Return the (x, y) coordinate for the center point of the cell that contains the specified text.  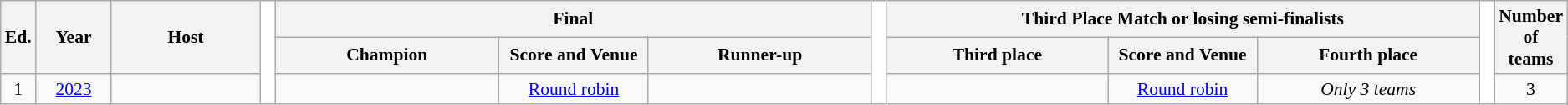
Year (74, 37)
Third Place Match or losing semi-finalists (1182, 18)
2023 (74, 89)
Host (186, 37)
Third place (997, 55)
Final (574, 18)
Runner-up (759, 55)
Ed. (18, 37)
Fourth place (1368, 55)
1 (18, 89)
Champion (387, 55)
3 (1530, 89)
Only 3 teams (1368, 89)
Number of teams (1530, 37)
